Extract the (X, Y) coordinate from the center of the cell holding the provided text.  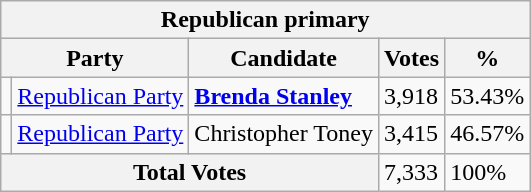
Party (95, 58)
% (488, 58)
46.57% (488, 134)
Candidate (284, 58)
7,333 (411, 172)
3,415 (411, 134)
3,918 (411, 96)
53.43% (488, 96)
100% (488, 172)
Total Votes (190, 172)
Christopher Toney (284, 134)
Republican primary (266, 20)
Brenda Stanley (284, 96)
Votes (411, 58)
